Capture the cell that displays the provided text and extract its [X, Y] central coordinate. 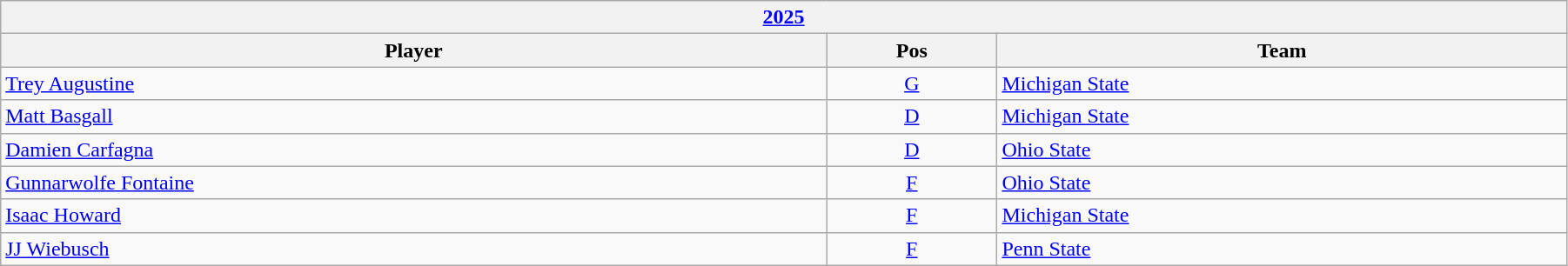
Player [414, 50]
Pos [912, 50]
Team [1283, 50]
Matt Basgall [414, 116]
G [912, 83]
2025 [784, 17]
JJ Wiebusch [414, 249]
Isaac Howard [414, 216]
Penn State [1283, 249]
Gunnarwolfe Fontaine [414, 183]
Trey Augustine [414, 83]
Damien Carfagna [414, 150]
